Output the [X, Y] coordinate of the center of the cell containing the given text.  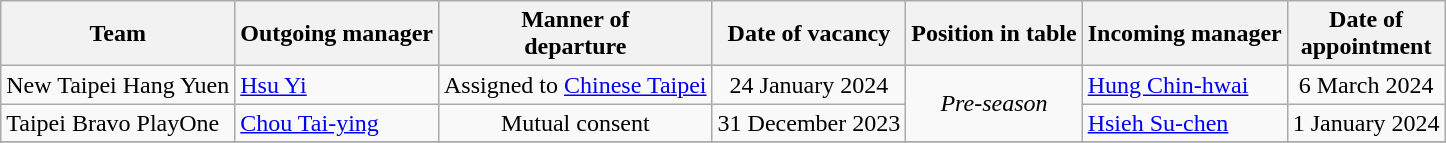
Pre-season [994, 104]
Date ofappointment [1366, 34]
Hsieh Su-chen [1184, 123]
Taipei Bravo PlayOne [118, 123]
Date of vacancy [809, 34]
Team [118, 34]
6 March 2024 [1366, 85]
Position in table [994, 34]
24 January 2024 [809, 85]
New Taipei Hang Yuen [118, 85]
Incoming manager [1184, 34]
Hung Chin-hwai [1184, 85]
Mutual consent [575, 123]
Hsu Yi [337, 85]
Manner ofdeparture [575, 34]
31 December 2023 [809, 123]
Outgoing manager [337, 34]
Assigned to Chinese Taipei [575, 85]
Chou Tai-ying [337, 123]
1 January 2024 [1366, 123]
